Determine the (X, Y) coordinate at the center of the cell enclosing the given text.  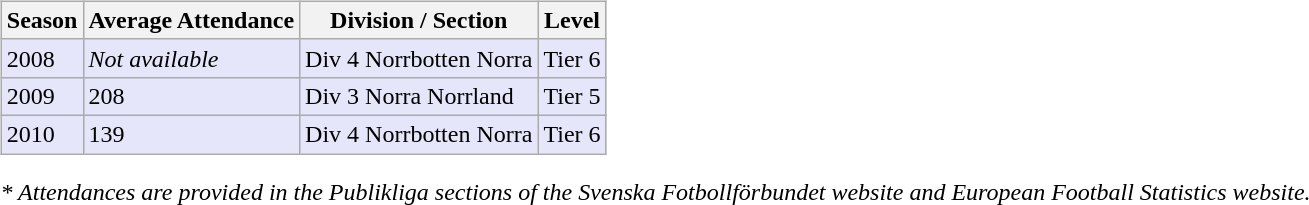
2010 (42, 134)
Tier 5 (572, 96)
Division / Section (419, 20)
2008 (42, 58)
2009 (42, 96)
Average Attendance (192, 20)
208 (192, 96)
Level (572, 20)
Not available (192, 58)
Div 3 Norra Norrland (419, 96)
Season (42, 20)
139 (192, 134)
